Output the (X, Y) coordinate of the center of the cell containing the given text.  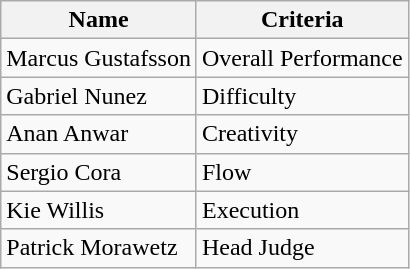
Marcus Gustafsson (99, 58)
Criteria (302, 20)
Sergio Cora (99, 172)
Difficulty (302, 96)
Patrick Morawetz (99, 248)
Creativity (302, 134)
Kie Willis (99, 210)
Name (99, 20)
Execution (302, 210)
Head Judge (302, 248)
Gabriel Nunez (99, 96)
Overall Performance (302, 58)
Anan Anwar (99, 134)
Flow (302, 172)
